Provide the (X, Y) coordinate of the cell's center where the given text is located.  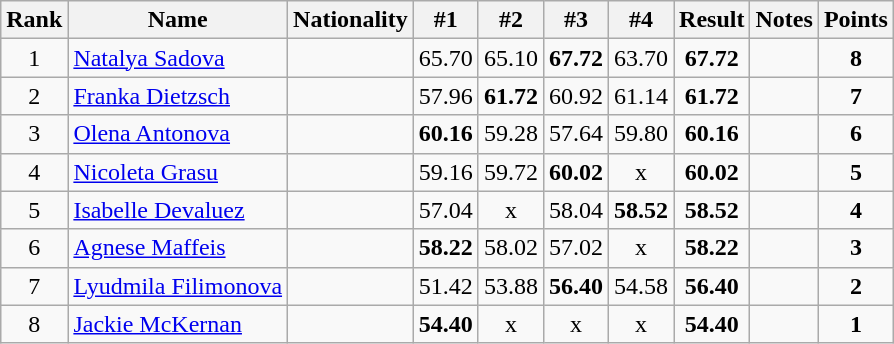
58.02 (510, 248)
57.04 (446, 210)
Result (712, 20)
Franka Dietzsch (178, 96)
Points (856, 20)
65.70 (446, 58)
63.70 (642, 58)
#1 (446, 20)
Nationality (351, 20)
Notes (784, 20)
60.92 (576, 96)
59.28 (510, 134)
61.14 (642, 96)
Isabelle Devaluez (178, 210)
#4 (642, 20)
Lyudmila Filimonova (178, 286)
Agnese Maffeis (178, 248)
59.16 (446, 172)
#3 (576, 20)
65.10 (510, 58)
51.42 (446, 286)
57.02 (576, 248)
Jackie McKernan (178, 324)
Nicoleta Grasu (178, 172)
59.72 (510, 172)
Natalya Sadova (178, 58)
59.80 (642, 134)
57.64 (576, 134)
Name (178, 20)
54.58 (642, 286)
58.04 (576, 210)
Olena Antonova (178, 134)
57.96 (446, 96)
#2 (510, 20)
Rank (34, 20)
53.88 (510, 286)
